For the text-containing cell, return its midpoint in (X, Y) coordinate format. 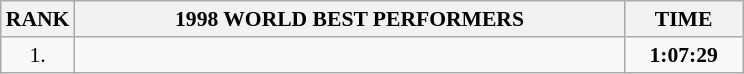
TIME (684, 19)
1. (38, 55)
1998 WORLD BEST PERFORMERS (349, 19)
RANK (38, 19)
1:07:29 (684, 55)
